Capture the cell that displays the provided text and extract its [X, Y] central coordinate. 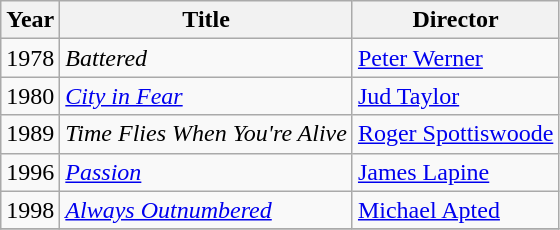
1978 [30, 58]
Passion [206, 172]
Time Flies When You're Alive [206, 134]
Year [30, 20]
Always Outnumbered [206, 210]
Title [206, 20]
Peter Werner [455, 58]
City in Fear [206, 96]
Roger Spottiswoode [455, 134]
James Lapine [455, 172]
Jud Taylor [455, 96]
1996 [30, 172]
Battered [206, 58]
Michael Apted [455, 210]
1980 [30, 96]
Director [455, 20]
1989 [30, 134]
1998 [30, 210]
